Return the (X, Y) coordinate for the center point of the cell that contains the specified text.  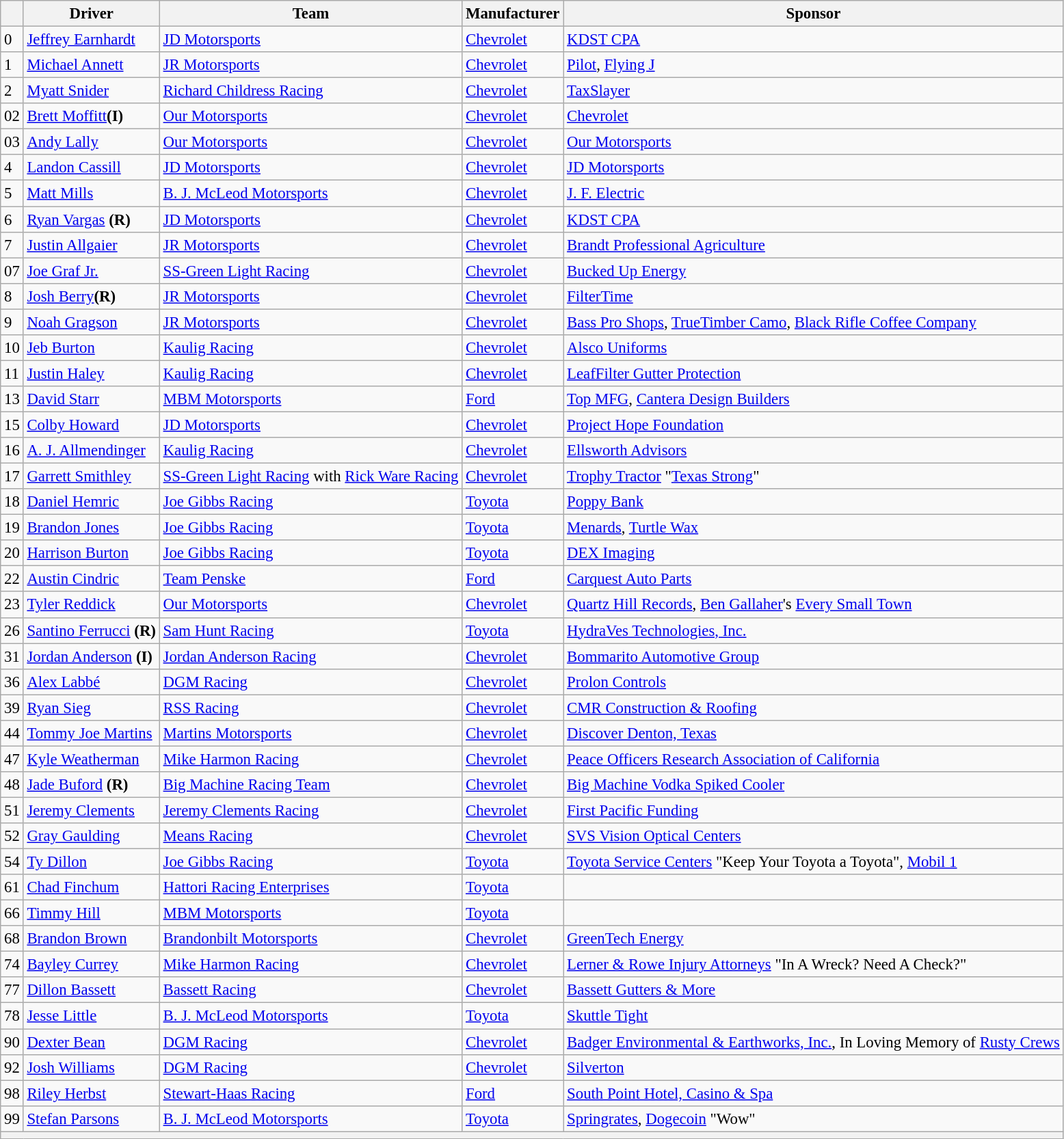
Dexter Bean (92, 1042)
23 (12, 605)
DEX Imaging (814, 553)
Garrett Smithley (92, 477)
Big Machine Racing Team (310, 785)
Ty Dillon (92, 862)
Pilot, Flying J (814, 65)
Tyler Reddick (92, 605)
Brandon Jones (92, 528)
TaxSlayer (814, 91)
SVS Vision Optical Centers (814, 836)
Driver (92, 14)
Skuttle Tight (814, 1016)
Gray Gaulding (92, 836)
Jeremy Clements (92, 810)
74 (12, 965)
Riley Herbst (92, 1093)
Colby Howard (92, 425)
Michael Annett (92, 65)
Bommarito Automotive Group (814, 656)
Ryan Sieg (92, 708)
Jesse Little (92, 1016)
Jordan Anderson (I) (92, 656)
SS-Green Light Racing (310, 271)
Sponsor (814, 14)
Daniel Hemric (92, 502)
18 (12, 502)
Toyota Service Centers "Keep Your Toyota a Toyota", Mobil 1 (814, 862)
Bass Pro Shops, TrueTimber Camo, Black Rifle Coffee Company (814, 322)
Justin Haley (92, 373)
Brett Moffitt(I) (92, 116)
8 (12, 296)
Kyle Weatherman (92, 759)
Timmy Hill (92, 913)
CMR Construction & Roofing (814, 708)
Jordan Anderson Racing (310, 656)
Silverton (814, 1067)
11 (12, 373)
66 (12, 913)
SS-Green Light Racing with Rick Ware Racing (310, 477)
Andy Lally (92, 142)
Brandt Professional Agriculture (814, 245)
Landon Cassill (92, 167)
J. F. Electric (814, 193)
Team Penske (310, 579)
98 (12, 1093)
77 (12, 991)
Peace Officers Research Association of California (814, 759)
Sam Hunt Racing (310, 630)
5 (12, 193)
61 (12, 887)
Project Hope Foundation (814, 425)
Martins Motorsports (310, 734)
Badger Environmental & Earthworks, Inc., In Loving Memory of Rusty Crews (814, 1042)
03 (12, 142)
48 (12, 785)
GreenTech Energy (814, 939)
Brandonbilt Motorsports (310, 939)
RSS Racing (310, 708)
Stewart-Haas Racing (310, 1093)
Big Machine Vodka Spiked Cooler (814, 785)
26 (12, 630)
36 (12, 682)
Alsco Uniforms (814, 348)
1 (12, 65)
0 (12, 40)
Chad Finchum (92, 887)
54 (12, 862)
Bucked Up Energy (814, 271)
Stefan Parsons (92, 1118)
17 (12, 477)
Springrates, Dogecoin "Wow" (814, 1118)
Bassett Racing (310, 991)
16 (12, 451)
20 (12, 553)
13 (12, 399)
Bayley Currey (92, 965)
Hattori Racing Enterprises (310, 887)
68 (12, 939)
David Starr (92, 399)
2 (12, 91)
51 (12, 810)
Carquest Auto Parts (814, 579)
Discover Denton, Texas (814, 734)
FilterTime (814, 296)
78 (12, 1016)
19 (12, 528)
31 (12, 656)
90 (12, 1042)
Santino Ferrucci (R) (92, 630)
Harrison Burton (92, 553)
7 (12, 245)
6 (12, 219)
Top MFG, Cantera Design Builders (814, 399)
07 (12, 271)
22 (12, 579)
Myatt Snider (92, 91)
Lerner & Rowe Injury Attorneys "In A Wreck? Need A Check?" (814, 965)
Trophy Tractor "Texas Strong" (814, 477)
Ellsworth Advisors (814, 451)
Joe Graf Jr. (92, 271)
Jeb Burton (92, 348)
44 (12, 734)
Quartz Hill Records, Ben Gallaher's Every Small Town (814, 605)
Team (310, 14)
Menards, Turtle Wax (814, 528)
Dillon Bassett (92, 991)
Josh Williams (92, 1067)
Brandon Brown (92, 939)
Noah Gragson (92, 322)
Ryan Vargas (R) (92, 219)
Matt Mills (92, 193)
Austin Cindric (92, 579)
Alex Labbé (92, 682)
9 (12, 322)
47 (12, 759)
Jade Buford (R) (92, 785)
99 (12, 1118)
LeafFilter Gutter Protection (814, 373)
Bassett Gutters & More (814, 991)
10 (12, 348)
Richard Childress Racing (310, 91)
4 (12, 167)
Jeremy Clements Racing (310, 810)
Means Racing (310, 836)
Josh Berry(R) (92, 296)
Manufacturer (513, 14)
Poppy Bank (814, 502)
Prolon Controls (814, 682)
HydraVes Technologies, Inc. (814, 630)
Jeffrey Earnhardt (92, 40)
52 (12, 836)
39 (12, 708)
First Pacific Funding (814, 810)
Tommy Joe Martins (92, 734)
A. J. Allmendinger (92, 451)
South Point Hotel, Casino & Spa (814, 1093)
Justin Allgaier (92, 245)
02 (12, 116)
92 (12, 1067)
15 (12, 425)
